For the text-containing cell, return its midpoint in (X, Y) coordinate format. 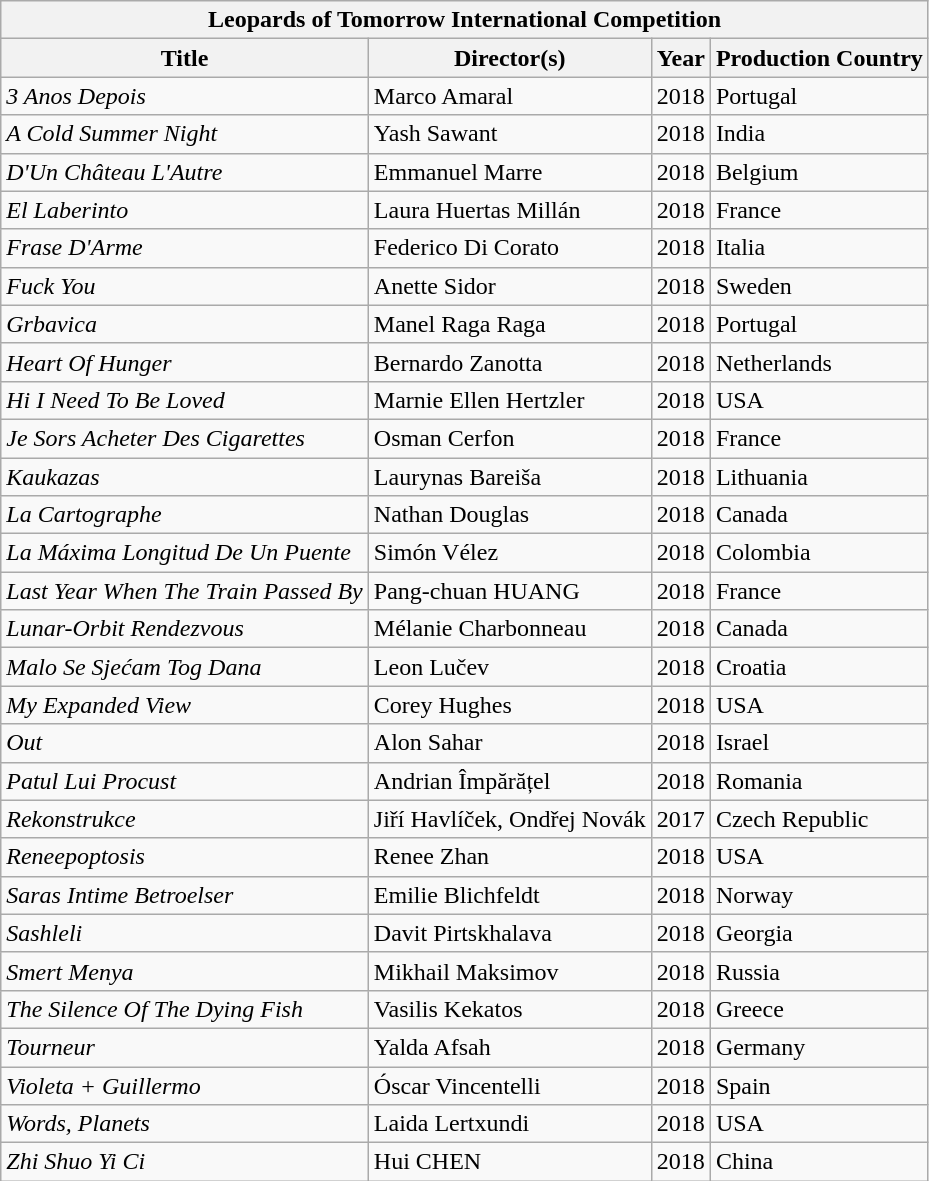
India (819, 134)
Colombia (819, 553)
Alon Sahar (510, 743)
Rekonstrukce (185, 819)
Smert Menya (185, 971)
Lithuania (819, 477)
D'Un Château L'Autre (185, 172)
3 Anos Depois (185, 96)
Director(s) (510, 58)
Tourneur (185, 1047)
Marnie Ellen Hertzler (510, 400)
Manel Raga Raga (510, 324)
Anette Sidor (510, 286)
Czech Republic (819, 819)
Mikhail Maksimov (510, 971)
Malo Se Sjećam Tog Dana (185, 667)
Italia (819, 248)
Saras Intime Betroelser (185, 895)
Hui CHEN (510, 1162)
Yalda Afsah (510, 1047)
Heart Of Hunger (185, 362)
Nathan Douglas (510, 515)
Greece (819, 1009)
Je Sors Acheter Des Cigarettes (185, 438)
Corey Hughes (510, 705)
Last Year When The Train Passed By (185, 591)
Sashleli (185, 933)
My Expanded View (185, 705)
La Cartographe (185, 515)
Mélanie Charbonneau (510, 629)
Russia (819, 971)
China (819, 1162)
Netherlands (819, 362)
Croatia (819, 667)
Simón Vélez (510, 553)
Production Country (819, 58)
Frase D'Arme (185, 248)
Andrian Împărățel (510, 781)
Georgia (819, 933)
Leopards of Tomorrow International Competition (465, 20)
Yash Sawant (510, 134)
The Silence Of The Dying Fish (185, 1009)
Grbavica (185, 324)
Israel (819, 743)
Osman Cerfon (510, 438)
Words, Planets (185, 1124)
Laura Huertas Millán (510, 210)
Sweden (819, 286)
Title (185, 58)
Emilie Blichfeldt (510, 895)
Kaukazas (185, 477)
Year (680, 58)
Lunar-Orbit Rendezvous (185, 629)
Davit Pirtskhalava (510, 933)
Germany (819, 1047)
Renee Zhan (510, 857)
Pang-chuan HUANG (510, 591)
Norway (819, 895)
Emmanuel Marre (510, 172)
Patul Lui Procust (185, 781)
2017 (680, 819)
A Cold Summer Night (185, 134)
Romania (819, 781)
Hi I Need To Be Loved (185, 400)
Laurynas Bareiša (510, 477)
Bernardo Zanotta (510, 362)
Jiří Havlíček, Ondřej Novák (510, 819)
Laida Lertxundi (510, 1124)
Marco Amaral (510, 96)
Out (185, 743)
La Máxima Longitud De Un Puente (185, 553)
Belgium (819, 172)
El Laberinto (185, 210)
Spain (819, 1085)
Vasilis Kekatos (510, 1009)
Zhi Shuo Yi Ci (185, 1162)
Violeta + Guillermo (185, 1085)
Federico Di Corato (510, 248)
Reneepoptosis (185, 857)
Fuck You (185, 286)
Leon Lučev (510, 667)
Óscar Vincentelli (510, 1085)
